Extract the [x, y] coordinate from the center of the cell holding the provided text.  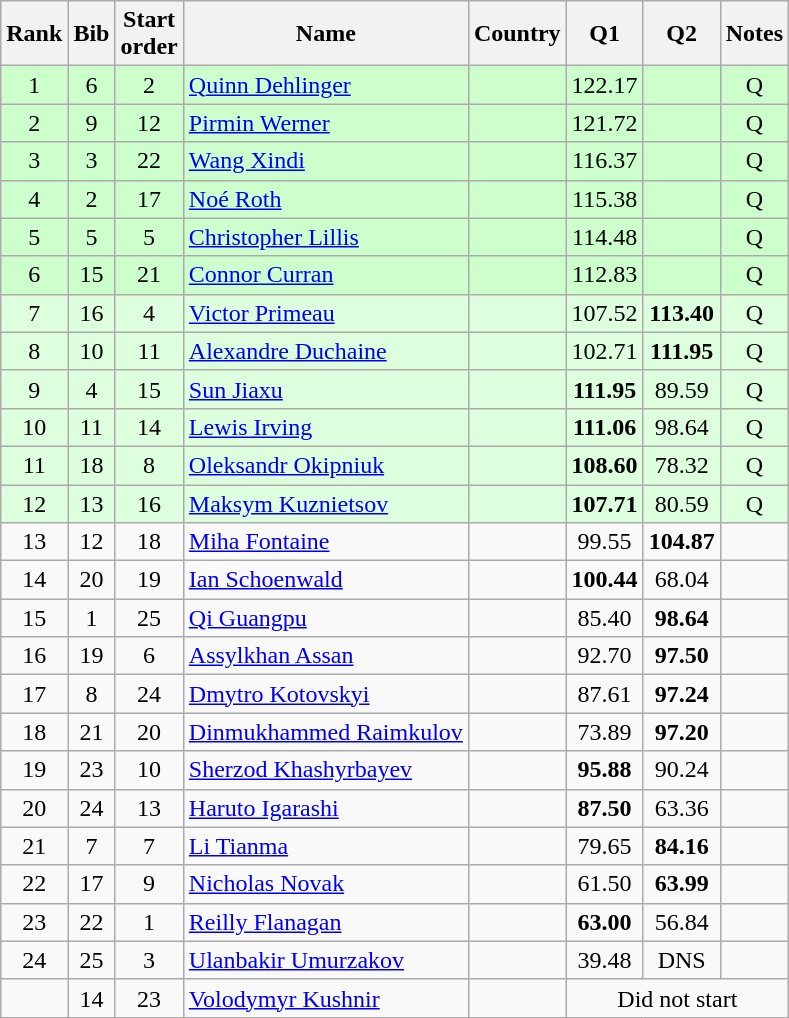
95.88 [604, 770]
63.00 [604, 922]
Bib [92, 34]
Wang Xindi [326, 161]
114.48 [604, 237]
99.55 [604, 542]
Ulanbakir Umurzakov [326, 960]
Assylkhan Assan [326, 656]
Pirmin Werner [326, 123]
Christopher Lillis [326, 237]
Quinn Dehlinger [326, 85]
73.89 [604, 732]
Notes [754, 34]
85.40 [604, 618]
Connor Curran [326, 275]
Name [326, 34]
100.44 [604, 580]
Maksym Kuznietsov [326, 503]
102.71 [604, 351]
Sun Jiaxu [326, 389]
89.59 [682, 389]
39.48 [604, 960]
113.40 [682, 313]
104.87 [682, 542]
68.04 [682, 580]
Did not start [678, 998]
56.84 [682, 922]
Dinmukhammed Raimkulov [326, 732]
Reilly Flanagan [326, 922]
87.50 [604, 808]
122.17 [604, 85]
Q2 [682, 34]
111.06 [604, 427]
107.71 [604, 503]
97.20 [682, 732]
116.37 [604, 161]
84.16 [682, 846]
Sherzod Khashyrbayev [326, 770]
Alexandre Duchaine [326, 351]
Oleksandr Okipniuk [326, 465]
78.32 [682, 465]
115.38 [604, 199]
Lewis Irving [326, 427]
Haruto Igarashi [326, 808]
108.60 [604, 465]
80.59 [682, 503]
Volodymyr Kushnir [326, 998]
Dmytro Kotovskyi [326, 694]
Country [517, 34]
97.24 [682, 694]
Miha Fontaine [326, 542]
87.61 [604, 694]
Q1 [604, 34]
90.24 [682, 770]
Noé Roth [326, 199]
Startorder [149, 34]
63.99 [682, 884]
Victor Primeau [326, 313]
61.50 [604, 884]
63.36 [682, 808]
79.65 [604, 846]
DNS [682, 960]
92.70 [604, 656]
112.83 [604, 275]
Ian Schoenwald [326, 580]
Rank [34, 34]
107.52 [604, 313]
Nicholas Novak [326, 884]
121.72 [604, 123]
Qi Guangpu [326, 618]
Li Tianma [326, 846]
97.50 [682, 656]
